Search for the cell housing the specified text and yield its [x, y] center coordinate. 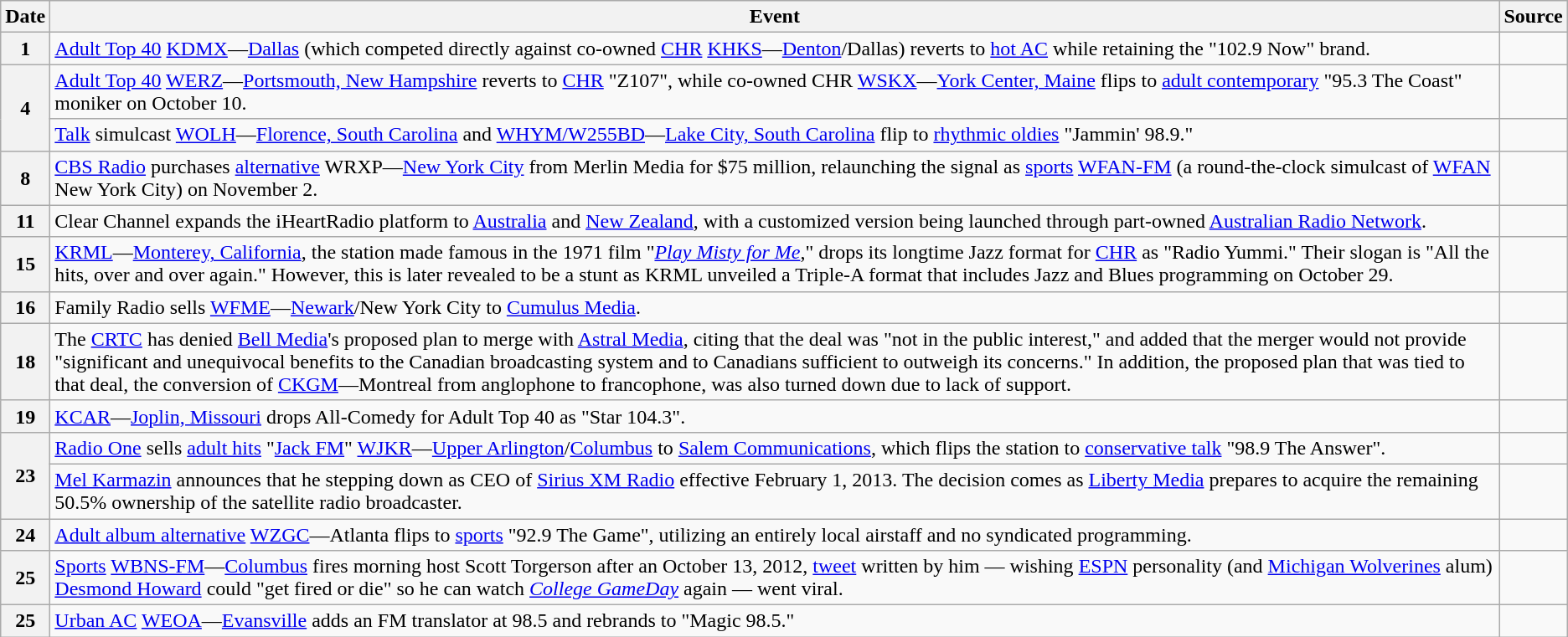
Talk simulcast WOLH—Florence, South Carolina and WHYM/W255BD—Lake City, South Carolina flip to rhythmic oldies "Jammin' 98.9." [775, 135]
11 [25, 221]
16 [25, 307]
23 [25, 475]
15 [25, 265]
Source [1533, 17]
Family Radio sells WFME—Newark/New York City to Cumulus Media. [775, 307]
Urban AC WEOA—Evansville adds an FM translator at 98.5 and rebrands to "Magic 98.5." [775, 621]
KCAR—Joplin, Missouri drops All-Comedy for Adult Top 40 as "Star 104.3". [775, 416]
1 [25, 49]
8 [25, 177]
Event [775, 17]
19 [25, 416]
Adult Top 40 KDMX—Dallas (which competed directly against co-owned CHR KHKS—Denton/Dallas) reverts to hot AC while retaining the "102.9 Now" brand. [775, 49]
24 [25, 535]
Date [25, 17]
4 [25, 107]
18 [25, 362]
Adult album alternative WZGC—Atlanta flips to sports "92.9 The Game", utilizing an entirely local airstaff and no syndicated programming. [775, 535]
